Capture the cell that displays the provided text and extract its (X, Y) central coordinate. 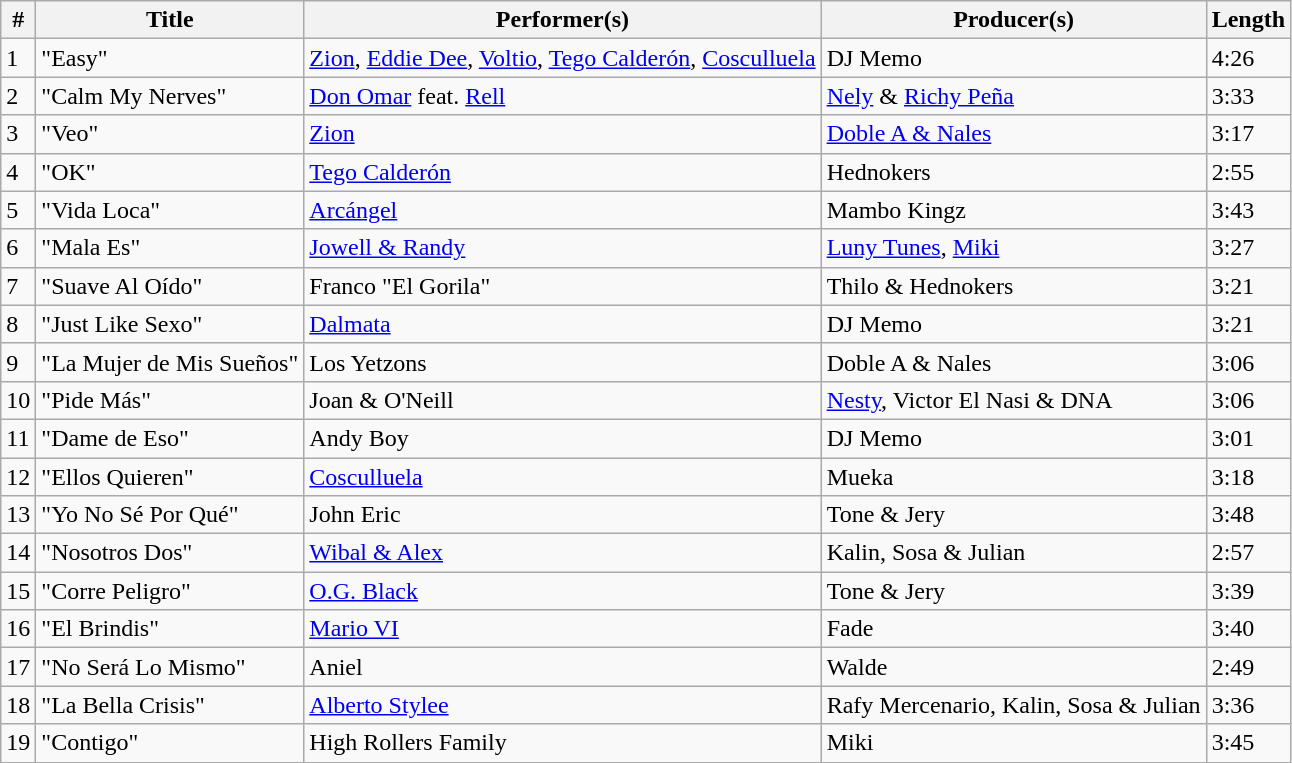
12 (18, 477)
"No Será Lo Mismo" (170, 667)
Hednokers (1014, 172)
"La Mujer de Mis Sueños" (170, 362)
Aniel (562, 667)
"La Bella Crisis" (170, 705)
Mario VI (562, 629)
Zion, Eddie Dee, Voltio, Tego Calderón, Cosculluela (562, 58)
9 (18, 362)
Title (170, 20)
"Ellos Quieren" (170, 477)
Nesty, Victor El Nasi & DNA (1014, 400)
"Yo No Sé Por Qué" (170, 515)
"Calm My Nerves" (170, 96)
Arcángel (562, 210)
Luny Tunes, Miki (1014, 248)
4 (18, 172)
John Eric (562, 515)
3:45 (1248, 743)
11 (18, 438)
"Easy" (170, 58)
2:57 (1248, 553)
Rafy Mercenario, Kalin, Sosa & Julian (1014, 705)
3:01 (1248, 438)
3:36 (1248, 705)
"Mala Es" (170, 248)
"OK" (170, 172)
3:39 (1248, 591)
3 (18, 134)
Franco "El Gorila" (562, 286)
Performer(s) (562, 20)
Dalmata (562, 324)
Kalin, Sosa & Julian (1014, 553)
2 (18, 96)
Alberto Stylee (562, 705)
Zion (562, 134)
6 (18, 248)
Length (1248, 20)
O.G. Black (562, 591)
3:18 (1248, 477)
Nely & Richy Peña (1014, 96)
3:17 (1248, 134)
# (18, 20)
10 (18, 400)
13 (18, 515)
3:27 (1248, 248)
Fade (1014, 629)
3:33 (1248, 96)
7 (18, 286)
19 (18, 743)
Cosculluela (562, 477)
Tego Calderón (562, 172)
2:49 (1248, 667)
5 (18, 210)
"Corre Peligro" (170, 591)
Wibal & Alex (562, 553)
"Just Like Sexo" (170, 324)
16 (18, 629)
Los Yetzons (562, 362)
2:55 (1248, 172)
Andy Boy (562, 438)
Don Omar feat. Rell (562, 96)
"Veo" (170, 134)
Mambo Kingz (1014, 210)
Walde (1014, 667)
Jowell & Randy (562, 248)
"Pide Más" (170, 400)
17 (18, 667)
Joan & O'Neill (562, 400)
18 (18, 705)
14 (18, 553)
"El Brindis" (170, 629)
High Rollers Family (562, 743)
Producer(s) (1014, 20)
"Contigo" (170, 743)
8 (18, 324)
3:40 (1248, 629)
3:43 (1248, 210)
"Dame de Eso" (170, 438)
Thilo & Hednokers (1014, 286)
3:48 (1248, 515)
"Nosotros Dos" (170, 553)
1 (18, 58)
4:26 (1248, 58)
Mueka (1014, 477)
"Vida Loca" (170, 210)
Miki (1014, 743)
15 (18, 591)
"Suave Al Oído" (170, 286)
